Scan for the cell matching the given text and deliver its [X, Y] coordinate at center. 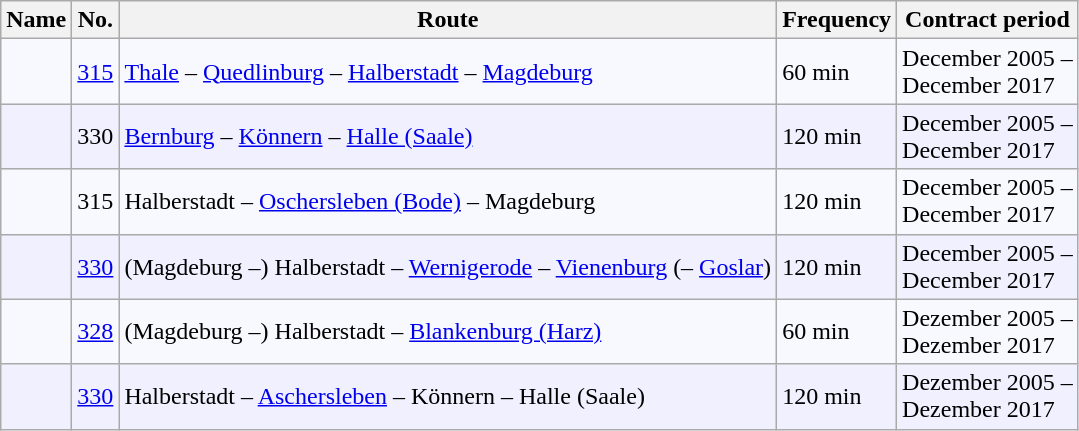
Bernburg – Könnern – Halle (Saale) [448, 136]
328 [96, 332]
(Magdeburg –) Halberstadt – Wernigerode – Vienenburg (– Goslar) [448, 266]
Frequency [837, 20]
Contract period [988, 20]
No. [96, 20]
Halberstadt – Aschersleben – Könnern – Halle (Saale) [448, 396]
Route [448, 20]
Name [36, 20]
Halberstadt – Oschersleben (Bode) – Magdeburg [448, 202]
Thale – Quedlinburg – Halberstadt – Magdeburg [448, 72]
(Magdeburg –) Halberstadt – Blankenburg (Harz) [448, 332]
